Identify which cell holds the provided text, then report its [x, y] central coordinate. 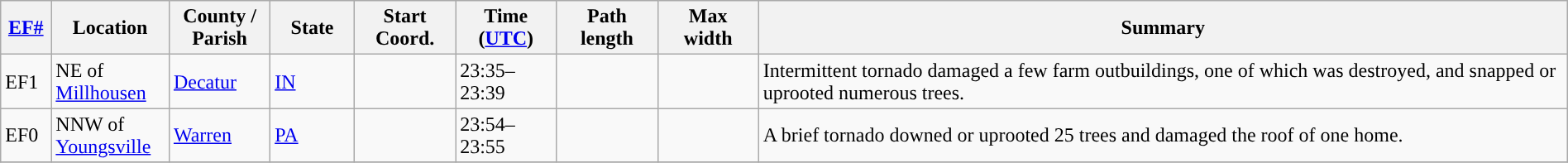
23:35–23:39 [506, 81]
Path length [607, 28]
23:54–23:55 [506, 136]
A brief tornado downed or uprooted 25 trees and damaged the roof of one home. [1163, 136]
EF0 [26, 136]
PA [313, 136]
NNW of Youngsville [111, 136]
EF1 [26, 81]
EF# [26, 28]
Max width [708, 28]
County / Parish [219, 28]
Start Coord. [404, 28]
NE of Millhousen [111, 81]
IN [313, 81]
Intermittent tornado damaged a few farm outbuildings, one of which was destroyed, and snapped or uprooted numerous trees. [1163, 81]
Location [111, 28]
State [313, 28]
Warren [219, 136]
Time (UTC) [506, 28]
Summary [1163, 28]
Decatur [219, 81]
